Search for the cell housing the specified text and yield its [X, Y] center coordinate. 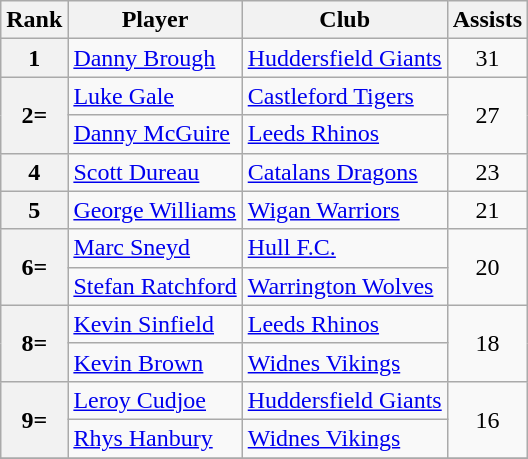
2= [34, 115]
Luke Gale [155, 96]
Stefan Ratchford [155, 286]
20 [487, 267]
Marc Sneyd [155, 248]
5 [34, 210]
Hull F.C. [344, 248]
Rhys Hanbury [155, 438]
9= [34, 419]
Kevin Brown [155, 362]
Wigan Warriors [344, 210]
Assists [487, 20]
Danny McGuire [155, 134]
Player [155, 20]
George Williams [155, 210]
27 [487, 115]
21 [487, 210]
Scott Dureau [155, 172]
31 [487, 58]
Warrington Wolves [344, 286]
18 [487, 343]
Rank [34, 20]
Danny Brough [155, 58]
Club [344, 20]
8= [34, 343]
Kevin Sinfield [155, 324]
Castleford Tigers [344, 96]
4 [34, 172]
Leroy Cudjoe [155, 400]
16 [487, 419]
23 [487, 172]
6= [34, 267]
1 [34, 58]
Catalans Dragons [344, 172]
